Locate the cell with the specified text and output its (X, Y) center coordinate. 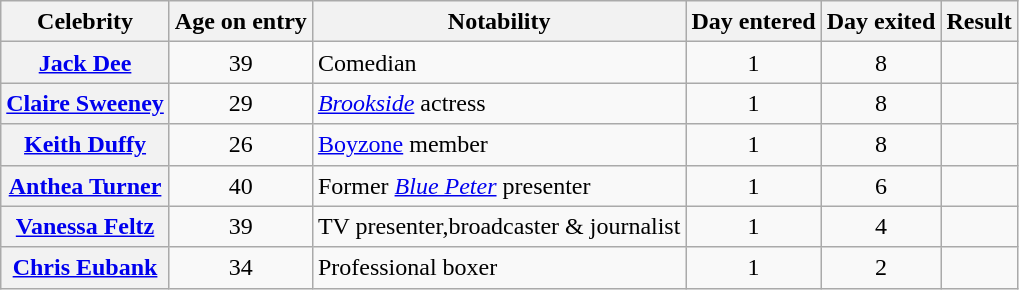
Claire Sweeney (86, 104)
4 (881, 226)
Brookside actress (499, 104)
Former Blue Peter presenter (499, 186)
TV presenter,broadcaster & journalist (499, 226)
29 (240, 104)
34 (240, 268)
Day exited (881, 22)
6 (881, 186)
Professional boxer (499, 268)
2 (881, 268)
40 (240, 186)
Boyzone member (499, 144)
Jack Dee (86, 62)
Vanessa Feltz (86, 226)
Result (979, 22)
Chris Eubank (86, 268)
Age on entry (240, 22)
Celebrity (86, 22)
Day entered (754, 22)
Keith Duffy (86, 144)
Anthea Turner (86, 186)
Comedian (499, 62)
Notability (499, 22)
26 (240, 144)
